Detect which cell encompasses the target text, then output its (x, y) center coordinate. 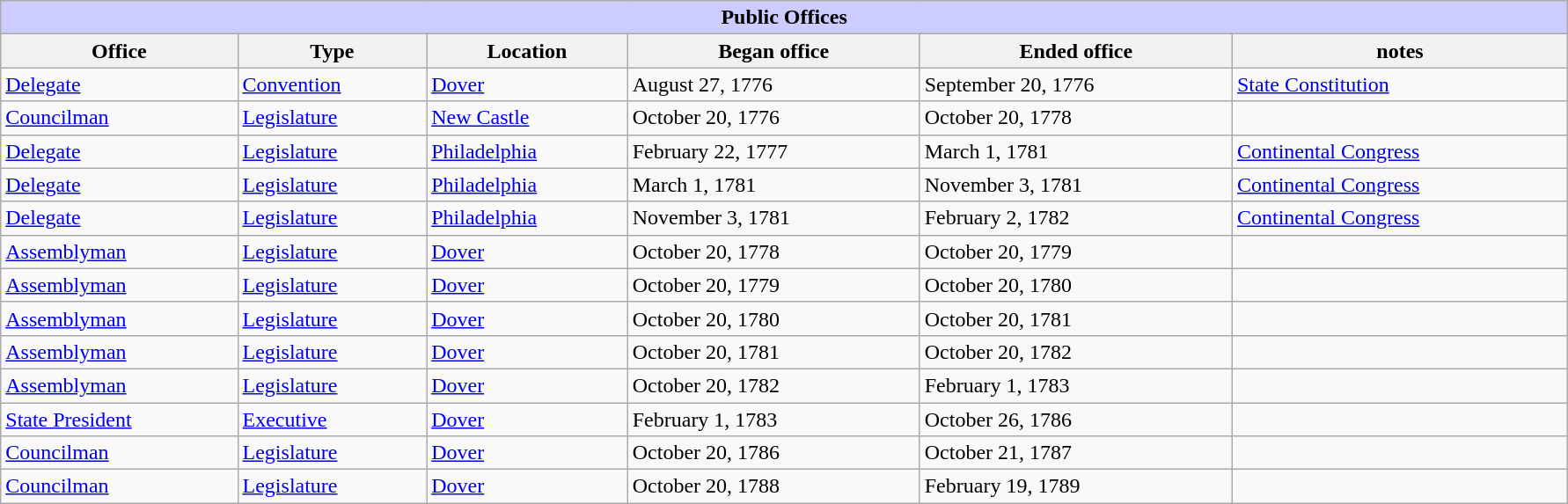
October 26, 1786 (1075, 420)
Convention (333, 84)
August 27, 1776 (773, 84)
October 20, 1776 (773, 118)
Office (120, 51)
Public Offices (785, 18)
State Constitution (1399, 84)
September 20, 1776 (1075, 84)
Location (528, 51)
October 20, 1788 (773, 486)
October 21, 1787 (1075, 453)
New Castle (528, 118)
Executive (333, 420)
Began office (773, 51)
February 22, 1777 (773, 151)
notes (1399, 51)
Ended office (1075, 51)
February 2, 1782 (1075, 218)
February 19, 1789 (1075, 486)
State President (120, 420)
Type (333, 51)
October 20, 1786 (773, 453)
